Return [X, Y] of the center of cell containing provided text 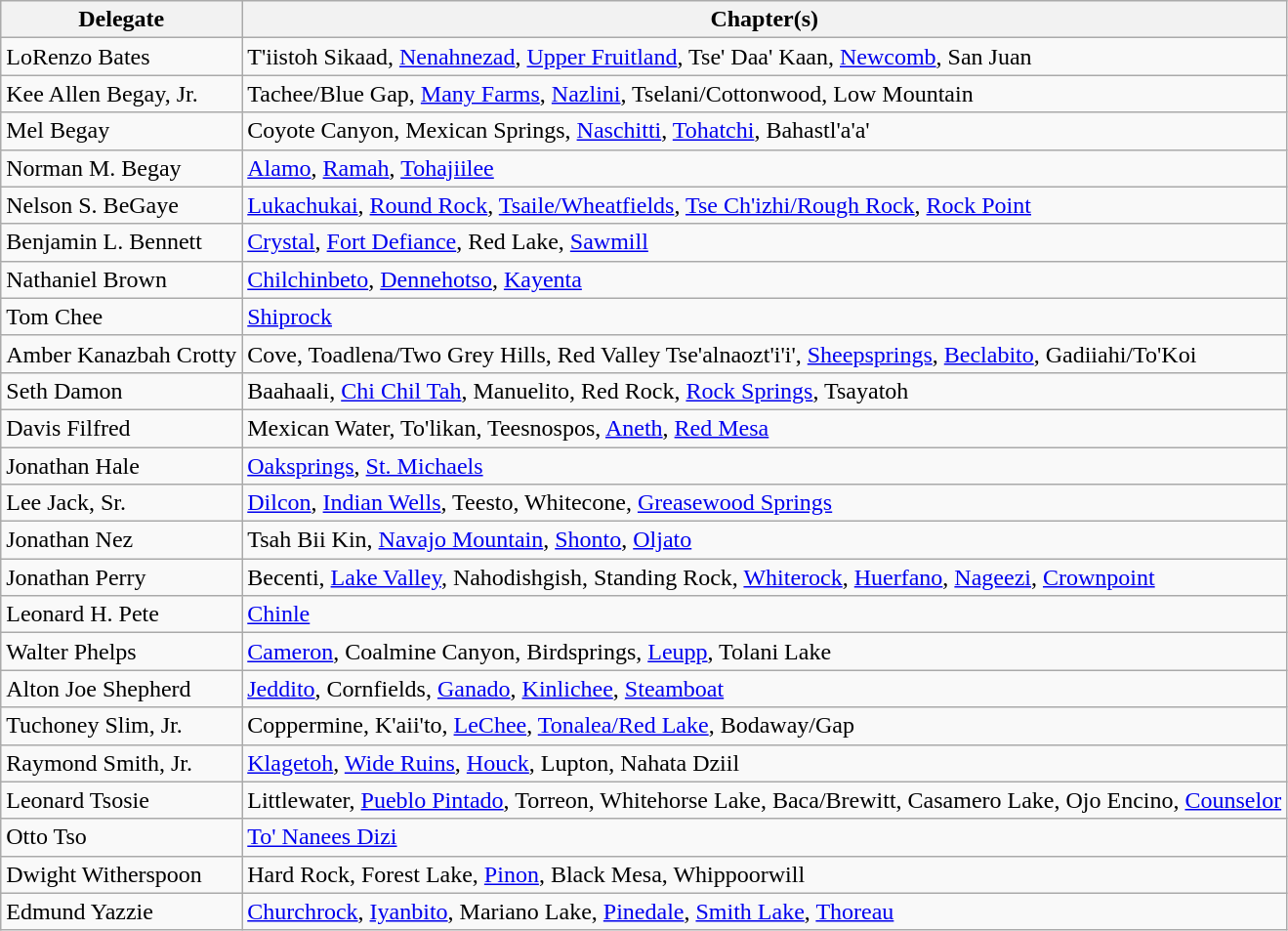
Benjamin L. Bennett [121, 242]
Oaksprings, St. Michaels [765, 466]
Churchrock, Iyanbito, Mariano Lake, Pinedale, Smith Lake, Thoreau [765, 911]
Klagetoh, Wide Ruins, Houck, Lupton, Nahata Dziil [765, 763]
Dilcon, Indian Wells, Teesto, Whitecone, Greasewood Springs [765, 503]
Edmund Yazzie [121, 911]
Tom Chee [121, 317]
Leonard H. Pete [121, 614]
Mexican Water, To'likan, Teesnospos, Aneth, Red Mesa [765, 428]
Jonathan Hale [121, 466]
Walter Phelps [121, 652]
Becenti, Lake Valley, Nahodishgish, Standing Rock, Whiterock, Huerfano, Nageezi, Crownpoint [765, 577]
Chapter(s) [765, 20]
LoRenzo Bates [121, 57]
Amber Kanazbah Crotty [121, 354]
Cameron, Coalmine Canyon, Birdsprings, Leupp, Tolani Lake [765, 652]
Hard Rock, Forest Lake, Pinon, Black Mesa, Whippoorwill [765, 874]
Baahaali, Chi Chil Tah, Manuelito, Red Rock, Rock Springs, Tsayatoh [765, 391]
Nathaniel Brown [121, 279]
Tsah Bii Kin, Navajo Mountain, Shonto, Oljato [765, 540]
Leonard Tsosie [121, 800]
Kee Allen Begay, Jr. [121, 94]
Raymond Smith, Jr. [121, 763]
Jonathan Perry [121, 577]
Alton Joe Shepherd [121, 689]
Chilchinbeto, Dennehotso, Kayenta [765, 279]
Cove, Toadlena/Two Grey Hills, Red Valley Tse'alnaozt'i'i', Sheepsprings, Beclabito, Gadiiahi/To'Koi [765, 354]
Tuchoney Slim, Jr. [121, 726]
Nelson S. BeGaye [121, 205]
Tachee/Blue Gap, Many Farms, Nazlini, Tselani/Cottonwood, Low Mountain [765, 94]
Alamo, Ramah, Tohajiilee [765, 168]
Chinle [765, 614]
Otto Tso [121, 837]
Seth Damon [121, 391]
Shiprock [765, 317]
To' Nanees Dizi [765, 837]
Jonathan Nez [121, 540]
Mel Begay [121, 131]
Lukachukai, Round Rock, Tsaile/Wheatfields, Tse Ch'izhi/Rough Rock, Rock Point [765, 205]
Davis Filfred [121, 428]
Jeddito, Cornfields, Ganado, Kinlichee, Steamboat [765, 689]
Norman M. Begay [121, 168]
Crystal, Fort Defiance, Red Lake, Sawmill [765, 242]
Coppermine, K'aii'to, LeChee, Tonalea/Red Lake, Bodaway/Gap [765, 726]
Lee Jack, Sr. [121, 503]
Coyote Canyon, Mexican Springs, Naschitti, Tohatchi, Bahastl'a'a' [765, 131]
Littlewater, Pueblo Pintado, Torreon, Whitehorse Lake, Baca/Brewitt, Casamero Lake, Ojo Encino, Counselor [765, 800]
Dwight Witherspoon [121, 874]
T'iistoh Sikaad, Nenahnezad, Upper Fruitland, Tse' Daa' Kaan, Newcomb, San Juan [765, 57]
Delegate [121, 20]
